Identify which cell holds the provided text, then report its (x, y) central coordinate. 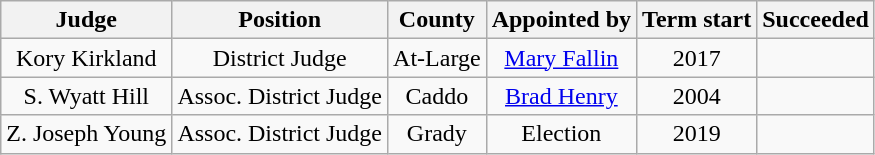
District Judge (280, 58)
Appointed by (561, 20)
Brad Henry (561, 96)
Succeeded (816, 20)
County (438, 20)
Kory Kirkland (86, 58)
Election (561, 134)
S. Wyatt Hill (86, 96)
2004 (697, 96)
2017 (697, 58)
Position (280, 20)
At-Large (438, 58)
Z. Joseph Young (86, 134)
2019 (697, 134)
Caddo (438, 96)
Judge (86, 20)
Grady (438, 134)
Mary Fallin (561, 58)
Term start (697, 20)
